Locate the cell with the specified text and output its (x, y) center coordinate. 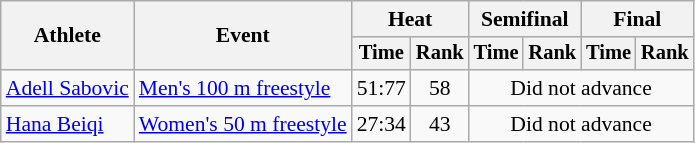
43 (440, 124)
Adell Sabovic (68, 88)
51:77 (382, 88)
Men's 100 m freestyle (243, 88)
Hana Beiqi (68, 124)
Semifinal (525, 19)
Athlete (68, 36)
Event (243, 36)
58 (440, 88)
Heat (410, 19)
Women's 50 m freestyle (243, 124)
27:34 (382, 124)
Final (637, 19)
